Return the (X, Y) coordinate for the center point of the cell that contains the specified text.  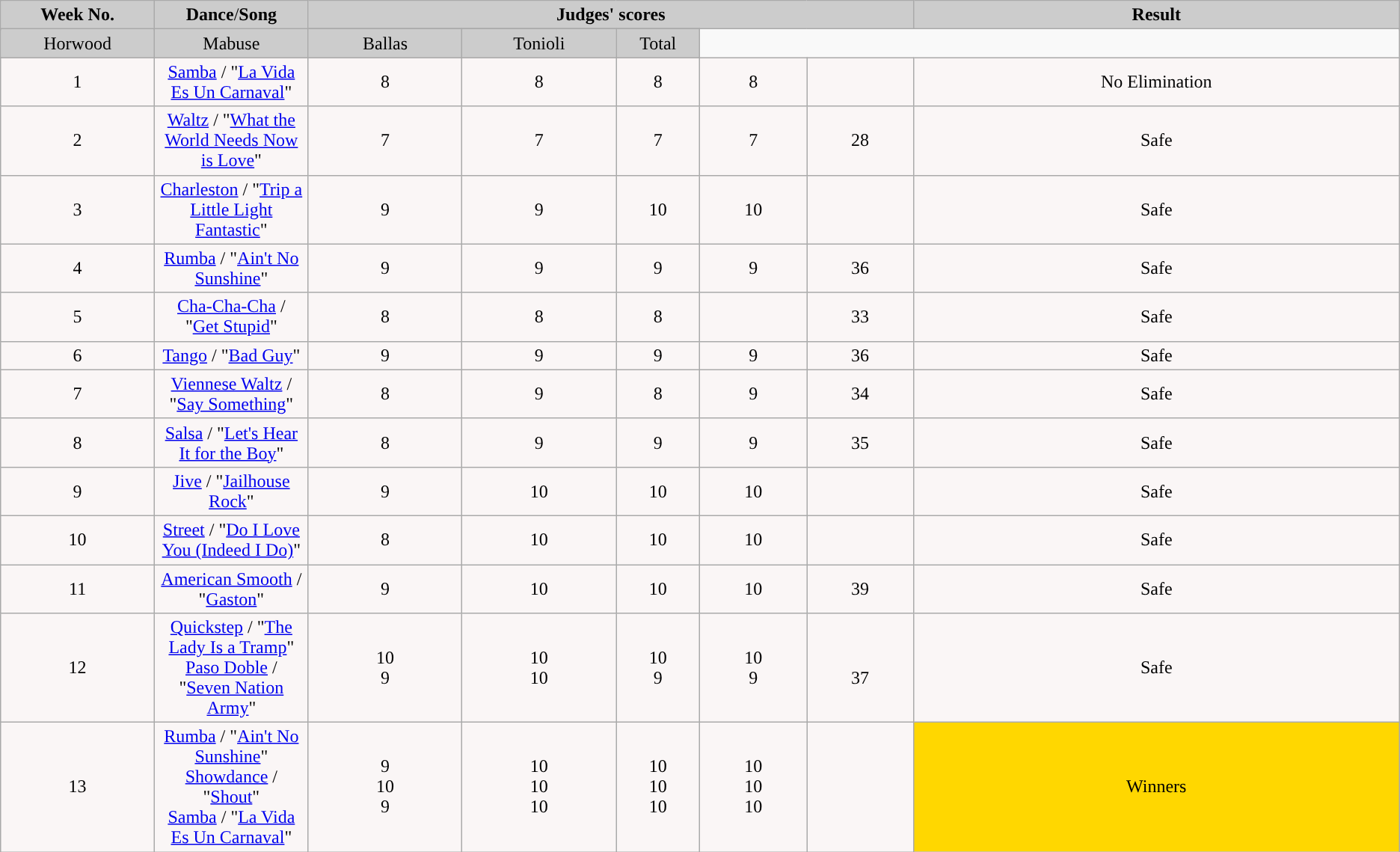
12 (78, 668)
33 (860, 317)
39 (860, 588)
Cha-Cha-Cha / "Get Stupid" (231, 317)
Rumba / "Ain't No Sunshine" Showdance / "Shout" Samba / "La Vida Es Un Carnaval" (231, 787)
American Smooth / "Gaston" (231, 588)
Rumba / "Ain't No Sunshine" (231, 268)
Winners (1156, 787)
Week No. (78, 15)
Total (658, 43)
Tango / "Bad Guy" (231, 355)
2 (78, 141)
Samba / "La Vida Es Un Carnaval" (231, 82)
Horwood (78, 43)
6 (78, 355)
Viennese Waltz / "Say Something" (231, 393)
Quickstep / "The Lady Is a Tramp"Paso Doble / "Seven Nation Army" (231, 668)
28 (860, 141)
Judges' scores (610, 15)
Result (1156, 15)
1010 (539, 668)
Ballas (385, 43)
34 (860, 393)
Dance/Song (231, 15)
Jive / "Jailhouse Rock" (231, 491)
5 (78, 317)
11 (78, 588)
Charleston / "Trip a Little Light Fantastic" (231, 209)
Salsa / "Let's Hear It for the Boy" (231, 443)
4 (78, 268)
37 (860, 668)
1 (78, 82)
13 (78, 787)
Street / "Do I Love You (Indeed I Do)" (231, 540)
Tonioli (539, 43)
Mabuse (231, 43)
35 (860, 443)
No Elimination (1156, 82)
9109 (385, 787)
3 (78, 209)
Waltz / "What the World Needs Now is Love" (231, 141)
